Provide the (x, y) coordinate of the cell's center where the given text is located.  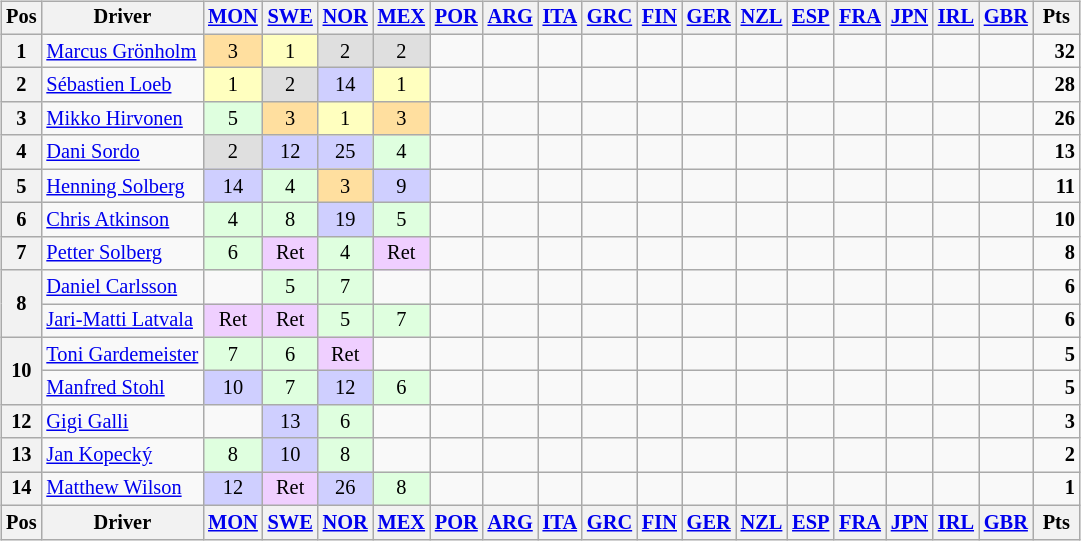
25 (346, 152)
Jari-Matti Latvala (122, 321)
Jan Kopecký (122, 455)
Manfred Stohl (122, 388)
9 (402, 186)
11 (1056, 186)
Matthew Wilson (122, 489)
32 (1056, 51)
28 (1056, 85)
Daniel Carlsson (122, 287)
Petter Solberg (122, 253)
Gigi Galli (122, 422)
Mikko Hirvonen (122, 119)
Chris Atkinson (122, 220)
19 (346, 220)
Marcus Grönholm (122, 51)
Toni Gardemeister (122, 354)
Henning Solberg (122, 186)
Dani Sordo (122, 152)
Sébastien Loeb (122, 85)
